Output the (x, y) coordinate of the center of the cell containing the given text.  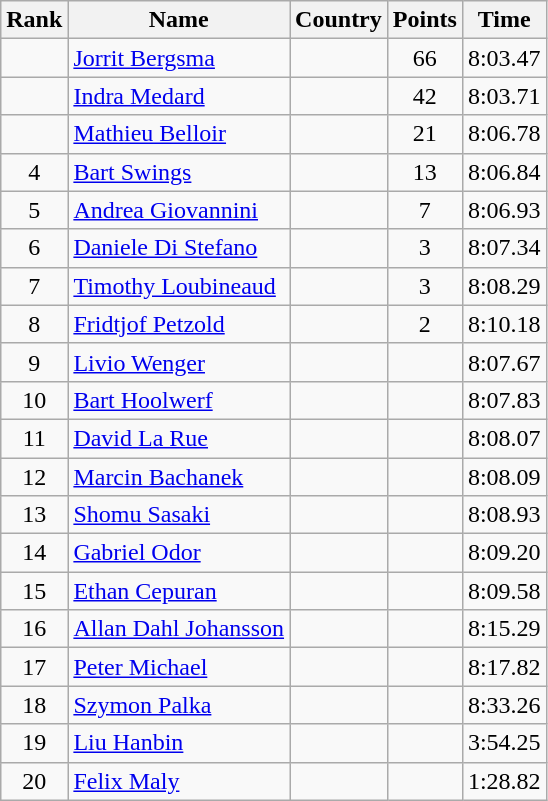
8:08.09 (504, 477)
8:03.47 (504, 58)
21 (424, 134)
David La Rue (179, 438)
Liu Hanbin (179, 743)
Peter Michael (179, 667)
17 (34, 667)
8:06.78 (504, 134)
15 (34, 591)
Marcin Bachanek (179, 477)
Fridtjof Petzold (179, 324)
8:07.67 (504, 362)
12 (34, 477)
2 (424, 324)
11 (34, 438)
Jorrit Bergsma (179, 58)
19 (34, 743)
1:28.82 (504, 781)
8 (34, 324)
Gabriel Odor (179, 553)
18 (34, 705)
42 (424, 96)
8:17.82 (504, 667)
Country (339, 20)
5 (34, 210)
8:10.18 (504, 324)
8:07.34 (504, 248)
Indra Medard (179, 96)
8:09.20 (504, 553)
8:15.29 (504, 629)
Allan Dahl Johansson (179, 629)
10 (34, 400)
Timothy Loubineaud (179, 286)
Name (179, 20)
Ethan Cepuran (179, 591)
Points (424, 20)
8:08.93 (504, 515)
8:08.07 (504, 438)
8:07.83 (504, 400)
Livio Wenger (179, 362)
9 (34, 362)
Daniele Di Stefano (179, 248)
Felix Maly (179, 781)
Rank (34, 20)
66 (424, 58)
8:09.58 (504, 591)
8:06.93 (504, 210)
Andrea Giovannini (179, 210)
4 (34, 172)
16 (34, 629)
Mathieu Belloir (179, 134)
8:03.71 (504, 96)
14 (34, 553)
8:06.84 (504, 172)
Time (504, 20)
8:08.29 (504, 286)
20 (34, 781)
Shomu Sasaki (179, 515)
Szymon Palka (179, 705)
Bart Hoolwerf (179, 400)
6 (34, 248)
3:54.25 (504, 743)
8:33.26 (504, 705)
Bart Swings (179, 172)
